Capture the cell that displays the provided text and extract its (x, y) central coordinate. 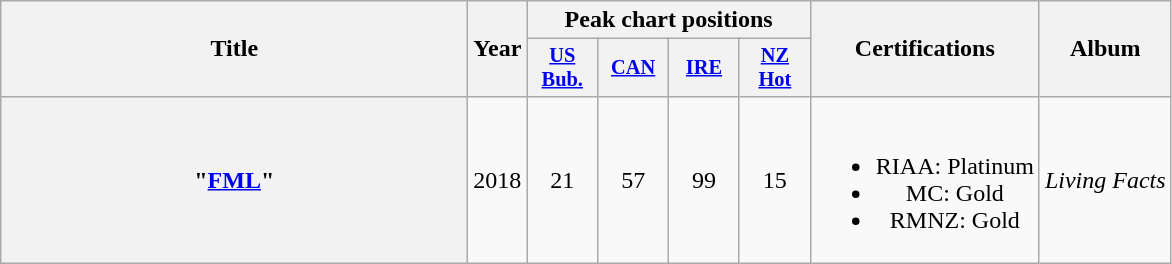
2018 (498, 180)
CAN (634, 68)
IRE (704, 68)
Certifications (924, 49)
US Bub. (562, 68)
Title (234, 49)
57 (634, 180)
RIAA: PlatinumMC: GoldRMNZ: Gold (924, 180)
99 (704, 180)
21 (562, 180)
"FML" (234, 180)
Year (498, 49)
Album (1105, 49)
NZHot (774, 68)
Living Facts (1105, 180)
Peak chart positions (668, 20)
15 (774, 180)
